For the text-containing cell, return its midpoint in (X, Y) coordinate format. 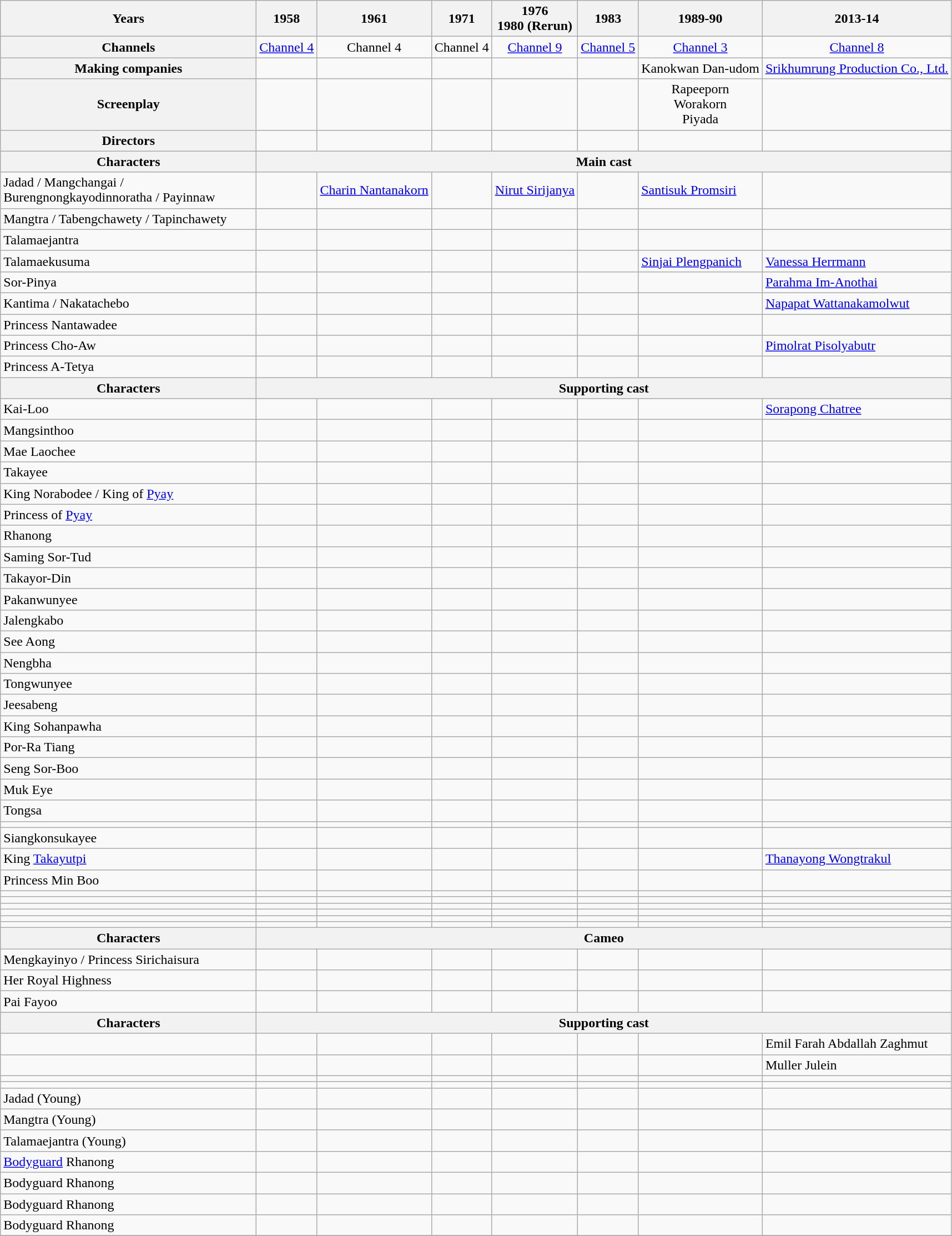
Nengbha (129, 662)
Por-Ra Tiang (129, 747)
Making companies (129, 68)
Talamaejantra (Young) (129, 1140)
Channel 9 (535, 47)
Rhanong (129, 536)
Jadad / Mangchangai / Burengnongkayodinnoratha / Payinnaw (129, 190)
Kai-Loo (129, 409)
Channels (129, 47)
Emil Farah Abdallah Zaghmut (857, 1044)
Mangtra (Young) (129, 1119)
Princess of Pyay (129, 515)
Jeesabeng (129, 705)
Rapeeporn Worakorn Piyada (701, 104)
Santisuk Promsiri (701, 190)
Mangtra / Tabengchawety / Tapinchawety (129, 219)
Srikhumrung Production Co., Ltd. (857, 68)
Screenplay (129, 104)
Channel 5 (608, 47)
Channel 8 (857, 47)
Mengkayinyo / Princess Sirichaisura (129, 959)
Tongwunyee (129, 684)
Kantima / Nakatachebo (129, 303)
Seng Sor-Boo (129, 768)
Pimolrat Pisolyabutr (857, 346)
Mae Laochee (129, 451)
Takayor-Din (129, 578)
Vanessa Herrmann (857, 261)
Her Royal Highness (129, 981)
Takayee (129, 473)
See Aong (129, 641)
Siangkonsukayee (129, 838)
2013-14 (857, 19)
Jadad (Young) (129, 1098)
Pai Fayoo (129, 1002)
Jalengkabo (129, 620)
Tongsa (129, 811)
Charin Nantanakorn (374, 190)
Muller Julein (857, 1065)
Muk Eye (129, 790)
Talamaekusuma (129, 261)
Sorapong Chatree (857, 409)
King Takayutpi (129, 859)
King Norabodee / King of Pyay (129, 494)
1961 (374, 19)
Nirut Sirijanya (535, 190)
Sinjai Plengpanich (701, 261)
Cameo (604, 938)
Channel 3 (701, 47)
Princess A-Tetya (129, 367)
1983 (608, 19)
Mangsinthoo (129, 430)
Napapat Wattanakamolwut (857, 303)
Parahma Im-Anothai (857, 282)
King Sohanpawha (129, 726)
Sor-Pinya (129, 282)
1971 (462, 19)
Saming Sor-Tud (129, 557)
Pakanwunyee (129, 599)
Directors (129, 140)
1989-90 (701, 19)
Princess Min Boo (129, 880)
Years (129, 19)
1958 (286, 19)
Talamaejantra (129, 240)
Princess Cho-Aw (129, 346)
Princess Nantawadee (129, 325)
Thanayong Wongtrakul (857, 859)
1976 1980 (Rerun) (535, 19)
Kanokwan Dan-udom (701, 68)
Main cast (604, 162)
